Search for the cell housing the specified text and yield its (x, y) center coordinate. 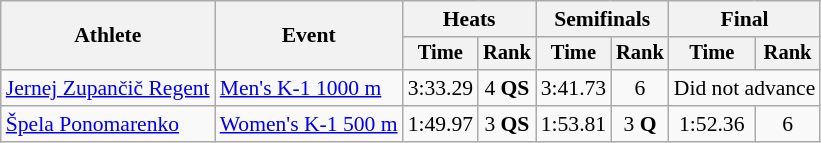
Jernej Zupančič Regent (108, 88)
Athlete (108, 36)
Women's K-1 500 m (309, 124)
Men's K-1 1000 m (309, 88)
4 QS (507, 88)
Did not advance (745, 88)
Špela Ponomarenko (108, 124)
Event (309, 36)
3:33.29 (440, 88)
1:49.97 (440, 124)
Semifinals (602, 19)
3 Q (640, 124)
Heats (470, 19)
1:52.36 (712, 124)
3 QS (507, 124)
3:41.73 (574, 88)
1:53.81 (574, 124)
Final (745, 19)
